Pinpoint the cell where the given text exists, returning its (x, y) midpoint coordinate. 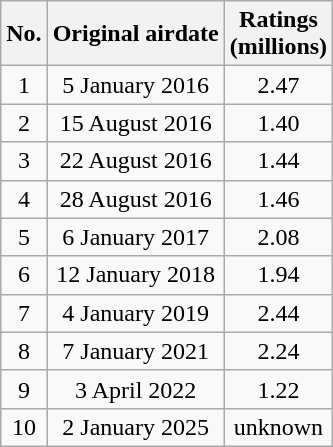
5 January 2016 (136, 85)
7 January 2021 (136, 351)
3 April 2022 (136, 389)
1.22 (278, 389)
1.44 (278, 161)
1 (24, 85)
9 (24, 389)
22 August 2016 (136, 161)
unknown (278, 427)
3 (24, 161)
7 (24, 313)
28 August 2016 (136, 199)
15 August 2016 (136, 123)
2.08 (278, 237)
6 January 2017 (136, 237)
8 (24, 351)
Ratings(millions) (278, 34)
2.47 (278, 85)
2 (24, 123)
12 January 2018 (136, 275)
No. (24, 34)
1.40 (278, 123)
2.44 (278, 313)
1.46 (278, 199)
Original airdate (136, 34)
5 (24, 237)
4 (24, 199)
6 (24, 275)
2 January 2025 (136, 427)
4 January 2019 (136, 313)
10 (24, 427)
1.94 (278, 275)
2.24 (278, 351)
